Detect which cell encompasses the target text, then output its (X, Y) center coordinate. 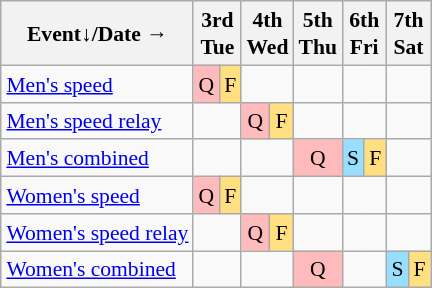
3rdTue (217, 33)
Men's speed relay (97, 120)
Women's combined (97, 268)
5thThu (318, 33)
4thWed (267, 33)
Women's speed relay (97, 232)
Men's speed (97, 84)
Event↓/Date → (97, 33)
Men's combined (97, 158)
7thSat (408, 33)
6thFri (364, 33)
Women's speed (97, 194)
